For the text-containing cell, return its midpoint in [X, Y] coordinate format. 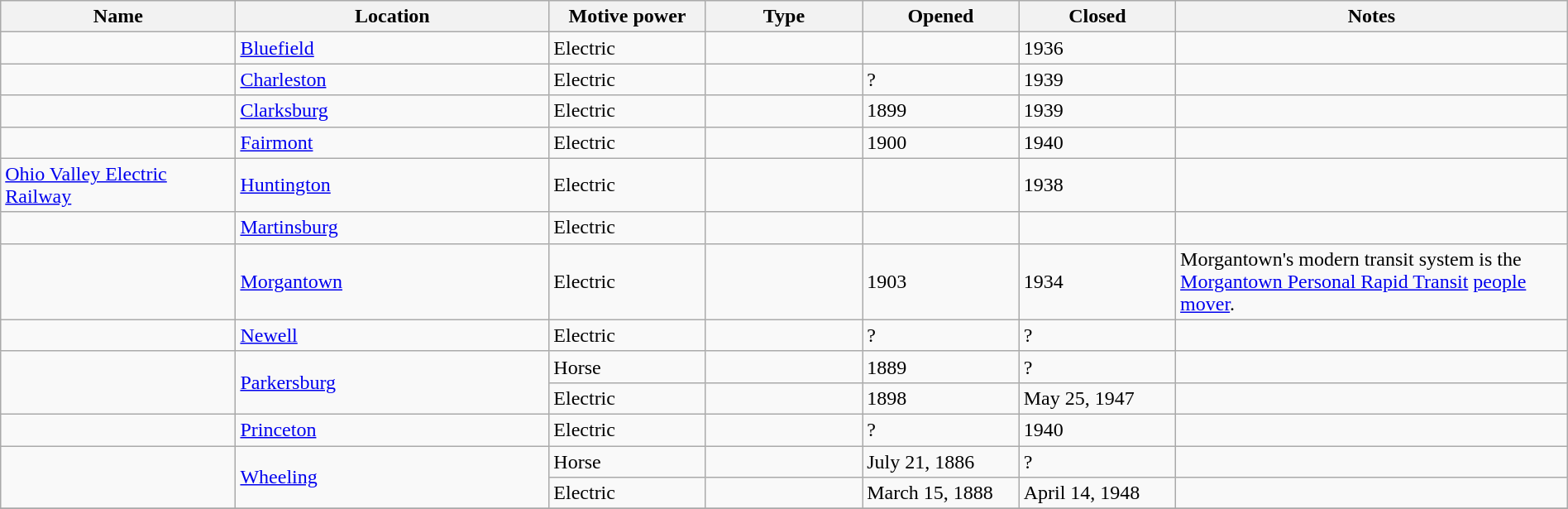
Parkersburg [392, 382]
April 14, 1948 [1097, 493]
Notes [1372, 17]
1889 [941, 367]
1936 [1097, 48]
Charleston [392, 79]
Huntington [392, 185]
Martinsburg [392, 228]
Princeton [392, 430]
1934 [1097, 281]
March 15, 1888 [941, 493]
1898 [941, 398]
Morgantown's modern transit system is the Morgantown Personal Rapid Transit people mover. [1372, 281]
Opened [941, 17]
Morgantown [392, 281]
Wheeling [392, 477]
Newell [392, 335]
May 25, 1947 [1097, 398]
Ohio Valley Electric Railway [118, 185]
Motive power [627, 17]
Name [118, 17]
1938 [1097, 185]
Bluefield [392, 48]
1900 [941, 142]
1903 [941, 281]
Closed [1097, 17]
Clarksburg [392, 111]
July 21, 1886 [941, 461]
1899 [941, 111]
Fairmont [392, 142]
Location [392, 17]
Type [784, 17]
